For the text-containing cell, return its midpoint in (X, Y) coordinate format. 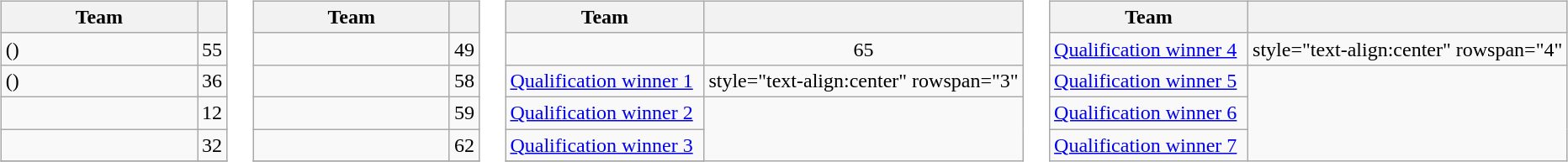
Qualification winner 1 (605, 81)
Qualification winner 4 (1149, 49)
62 (464, 145)
12 (212, 112)
Qualification winner 7 (1149, 145)
Qualification winner 2 (605, 112)
Qualification winner 3 (605, 145)
65 (863, 49)
49 (464, 49)
59 (464, 112)
32 (212, 145)
55 (212, 49)
Qualification winner 5 (1149, 81)
style="text-align:center" rowspan="3" (863, 81)
style="text-align:center" rowspan="4" (1408, 49)
Qualification winner 6 (1149, 112)
36 (212, 81)
58 (464, 81)
